Return the [x, y] coordinate for the center point of the cell that contains the specified text.  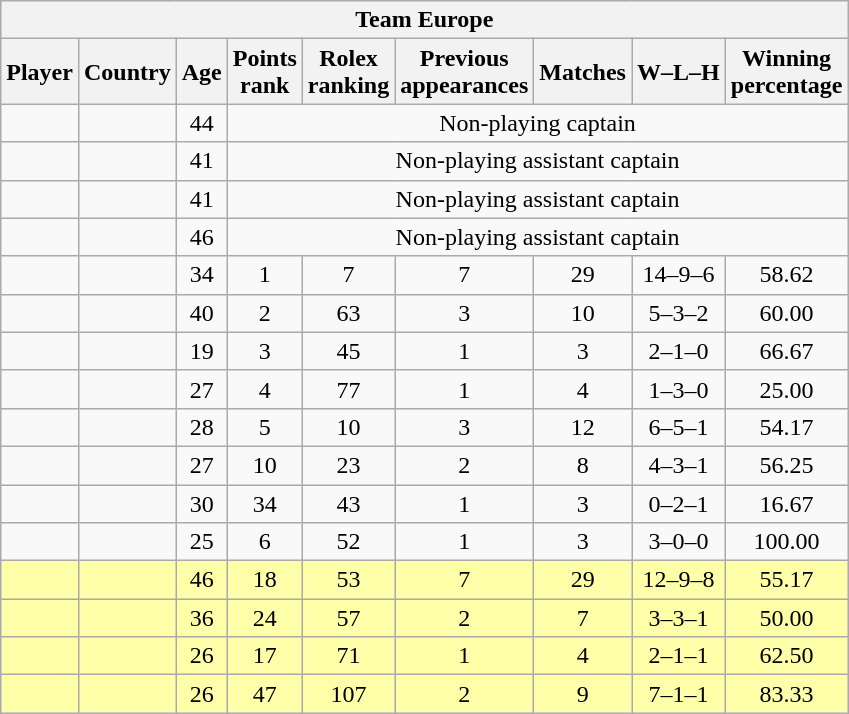
107 [348, 694]
Non-playing captain [538, 123]
6 [264, 542]
9 [583, 694]
18 [264, 580]
25 [202, 542]
6–5–1 [679, 427]
54.17 [786, 427]
71 [348, 656]
50.00 [786, 618]
7–1–1 [679, 694]
28 [202, 427]
5 [264, 427]
3–3–1 [679, 618]
Player [40, 72]
44 [202, 123]
14–9–6 [679, 275]
66.67 [786, 351]
36 [202, 618]
30 [202, 503]
24 [264, 618]
4–3–1 [679, 465]
25.00 [786, 389]
Team Europe [424, 20]
0–2–1 [679, 503]
3–0–0 [679, 542]
40 [202, 313]
Previousappearances [464, 72]
Age [202, 72]
2–1–1 [679, 656]
55.17 [786, 580]
58.62 [786, 275]
57 [348, 618]
8 [583, 465]
1–3–0 [679, 389]
63 [348, 313]
12–9–8 [679, 580]
Country [127, 72]
5–3–2 [679, 313]
16.67 [786, 503]
53 [348, 580]
62.50 [786, 656]
W–L–H [679, 72]
Winningpercentage [786, 72]
43 [348, 503]
2–1–0 [679, 351]
17 [264, 656]
12 [583, 427]
Rolexranking [348, 72]
Pointsrank [264, 72]
19 [202, 351]
Matches [583, 72]
60.00 [786, 313]
83.33 [786, 694]
47 [264, 694]
56.25 [786, 465]
23 [348, 465]
100.00 [786, 542]
77 [348, 389]
52 [348, 542]
45 [348, 351]
